For the text-containing cell, return its midpoint in [X, Y] coordinate format. 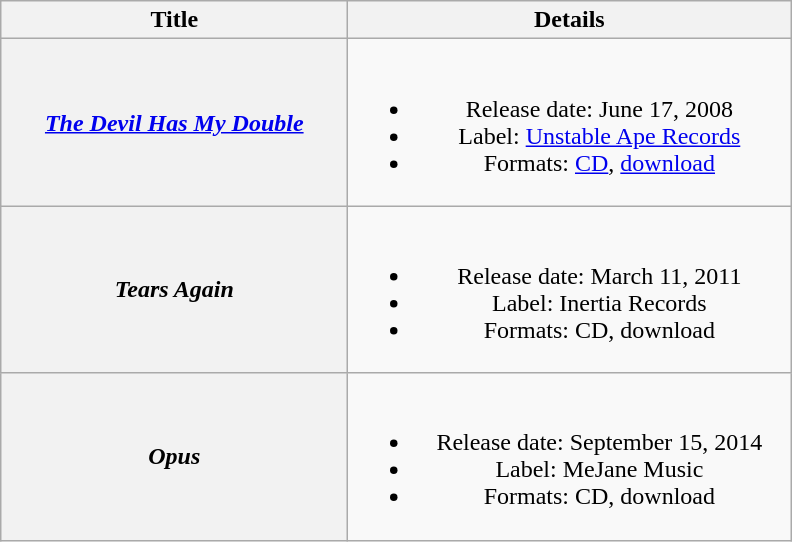
The Devil Has My Double [174, 122]
Tears Again [174, 290]
Release date: March 11, 2011Label: Inertia RecordsFormats: CD, download [570, 290]
Details [570, 20]
Title [174, 20]
Opus [174, 456]
Release date: September 15, 2014Label: MeJane MusicFormats: CD, download [570, 456]
Release date: June 17, 2008Label: Unstable Ape RecordsFormats: CD, download [570, 122]
